Provide the [X, Y] coordinate of the cell's center where the given text is located.  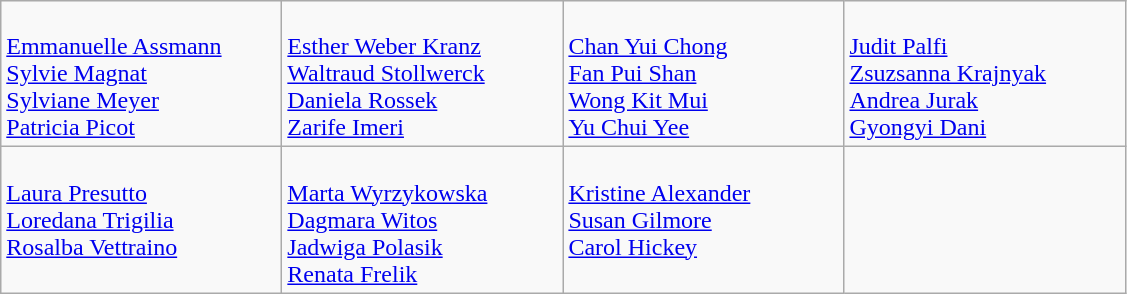
Laura PresuttoLoredana TrigiliaRosalba Vettraino [142, 220]
Marta WyrzykowskaDagmara WitosJadwiga PolasikRenata Frelik [422, 220]
Emmanuelle AssmannSylvie MagnatSylviane MeyerPatricia Picot [142, 74]
Esther Weber KranzWaltraud StollwerckDaniela RossekZarife Imeri [422, 74]
Chan Yui ChongFan Pui ShanWong Kit MuiYu Chui Yee [704, 74]
Judit PalfiZsuzsanna KrajnyakAndrea JurakGyongyi Dani [984, 74]
Kristine AlexanderSusan GilmoreCarol Hickey [704, 220]
